Detect which cell encompasses the target text, then output its [X, Y] center coordinate. 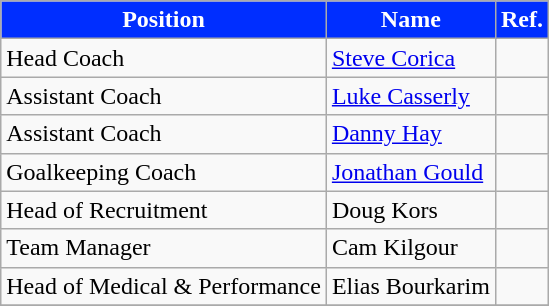
Doug Kors [410, 210]
Luke Casserly [410, 96]
Head of Recruitment [164, 210]
Jonathan Gould [410, 172]
Head of Medical & Performance [164, 286]
Goalkeeping Coach [164, 172]
Position [164, 20]
Name [410, 20]
Cam Kilgour [410, 248]
Head Coach [164, 58]
Danny Hay [410, 134]
Team Manager [164, 248]
Ref. [522, 20]
Elias Bourkarim [410, 286]
Steve Corica [410, 58]
